Detect which cell encompasses the target text, then output its [x, y] center coordinate. 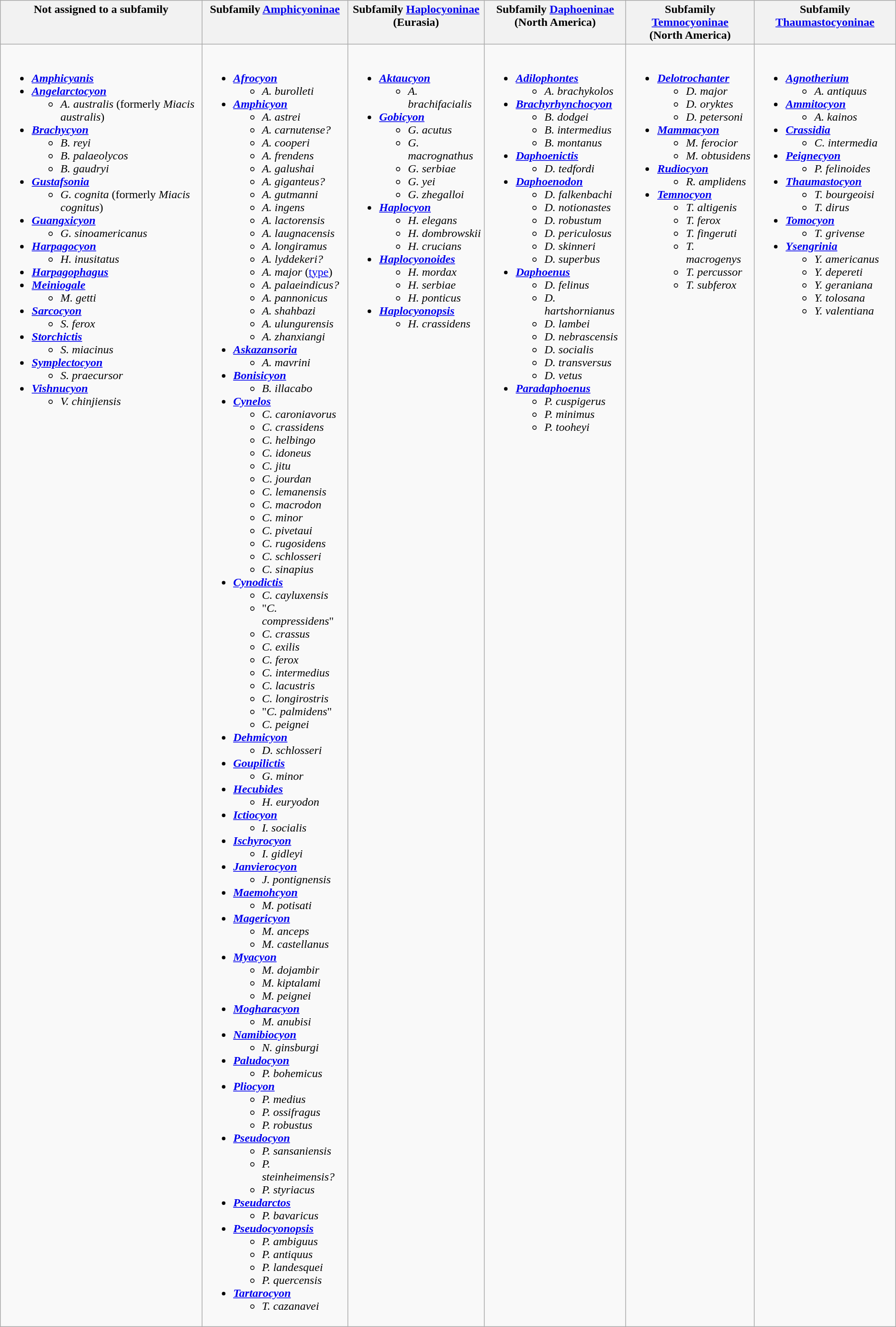
Subfamily Thaumastocyoninae [825, 22]
Subfamily Haplocyoninae(Eurasia) [416, 22]
Not assigned to a subfamily [101, 22]
Subfamily Amphicyoninae [275, 22]
Subfamily Daphoeninae(North America) [555, 22]
Subfamily Temnocyoninae(North America) [690, 22]
